Return (X, Y) of the center of cell containing provided text 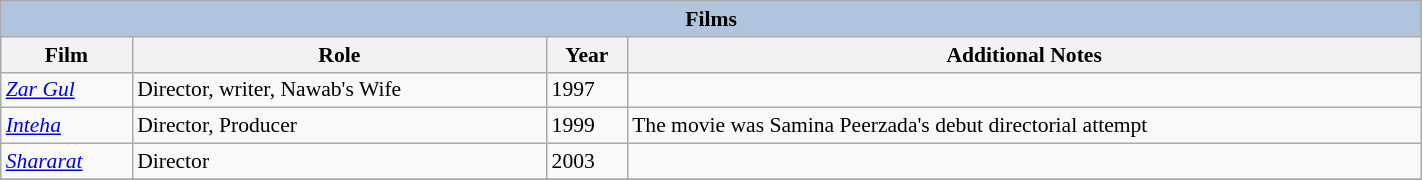
1997 (588, 90)
Inteha (66, 126)
Film (66, 55)
Director (339, 162)
1999 (588, 126)
Zar Gul (66, 90)
Year (588, 55)
Films (711, 19)
Shararat (66, 162)
Additional Notes (1024, 55)
The movie was Samina Peerzada's debut directorial attempt (1024, 126)
2003 (588, 162)
Director, Producer (339, 126)
Role (339, 55)
Director, writer, Nawab's Wife (339, 90)
